From the cell containing the given text, extract its center point as [X, Y] coordinate. 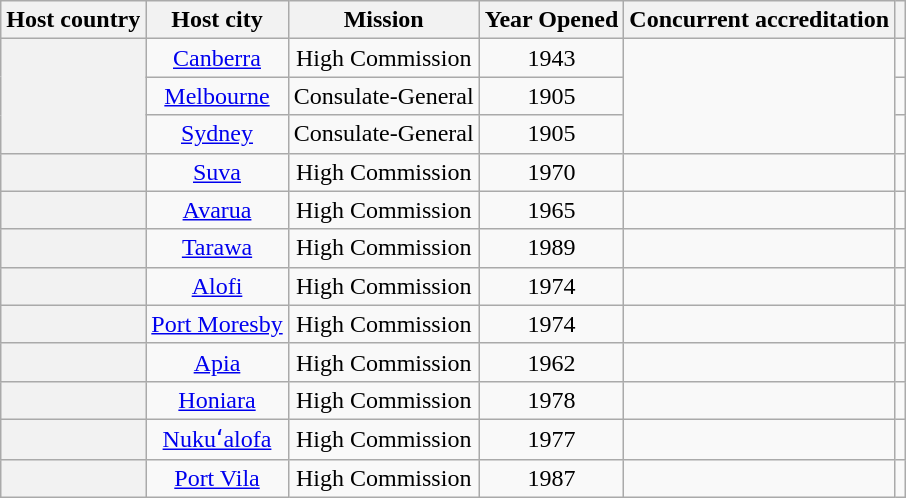
Suva [217, 172]
1962 [552, 362]
Nukuʻalofa [217, 439]
1978 [552, 400]
Mission [384, 20]
1989 [552, 248]
Host city [217, 20]
Melbourne [217, 96]
Port Moresby [217, 324]
1965 [552, 210]
1977 [552, 439]
Honiara [217, 400]
Concurrent accreditation [760, 20]
1970 [552, 172]
Canberra [217, 58]
1987 [552, 478]
Host country [74, 20]
Year Opened [552, 20]
Avarua [217, 210]
Port Vila [217, 478]
Alofi [217, 286]
Sydney [217, 134]
1943 [552, 58]
Tarawa [217, 248]
Apia [217, 362]
